For the text-containing cell, return its midpoint in [x, y] coordinate format. 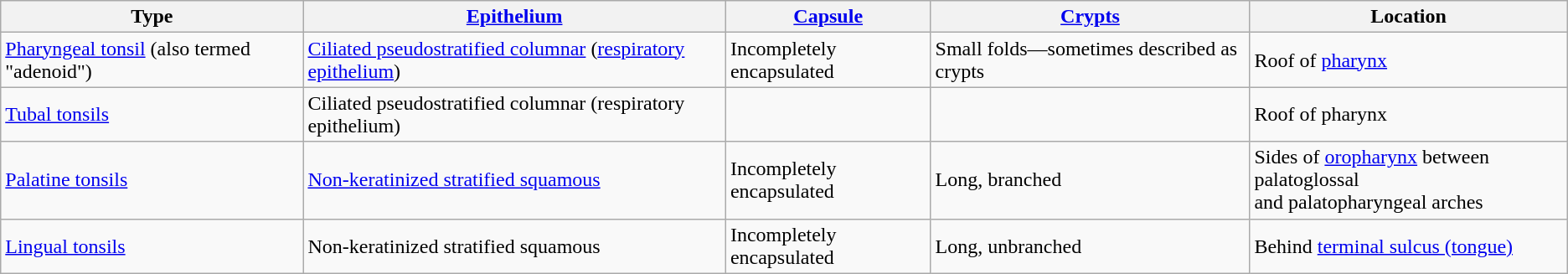
Tubal tonsils [152, 114]
Crypts [1091, 17]
Type [152, 17]
Location [1409, 17]
Lingual tonsils [152, 246]
Pharyngeal tonsil (also termed "adenoid") [152, 60]
Long, unbranched [1091, 246]
Behind terminal sulcus (tongue) [1409, 246]
Sides of oropharynx between palatoglossal and palatopharyngeal arches [1409, 180]
Long, branched [1091, 180]
Capsule [828, 17]
Epithelium [514, 17]
Palatine tonsils [152, 180]
Small folds—sometimes described as crypts [1091, 60]
